Find where the given text appears and provide that cell's center as (x, y) coordinate. 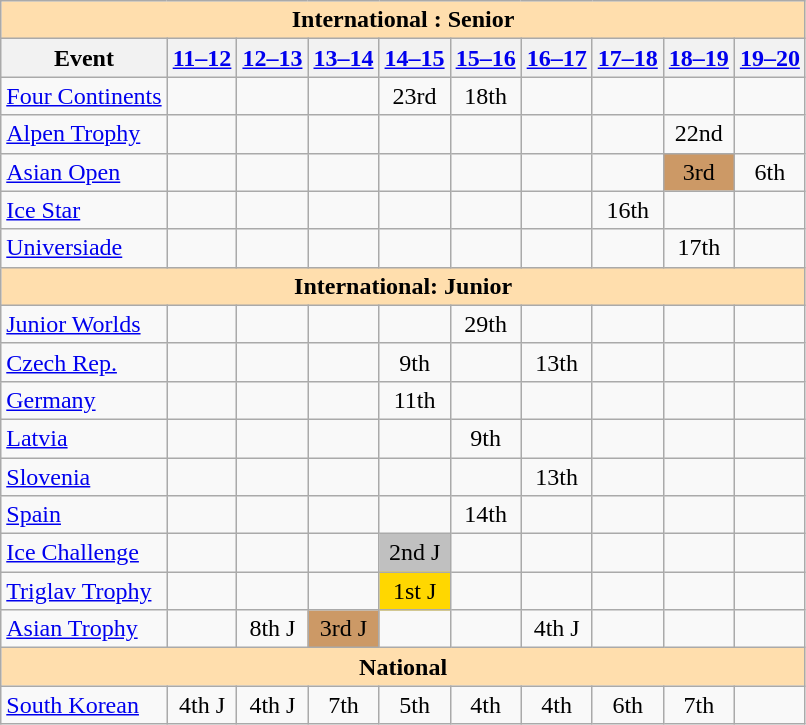
International : Senior (404, 20)
3rd (698, 172)
5th (414, 705)
Triglav Trophy (84, 591)
Ice Challenge (84, 553)
Alpen Trophy (84, 134)
16–17 (556, 58)
3rd J (344, 629)
International: Junior (404, 286)
Latvia (84, 438)
18–19 (698, 58)
National (404, 667)
Asian Trophy (84, 629)
19–20 (770, 58)
16th (628, 210)
14–15 (414, 58)
Ice Star (84, 210)
Czech Rep. (84, 362)
17th (698, 248)
23rd (414, 96)
Junior Worlds (84, 324)
14th (486, 515)
17–18 (628, 58)
Germany (84, 400)
11th (414, 400)
13–14 (344, 58)
Asian Open (84, 172)
South Korean (84, 705)
Four Continents (84, 96)
Event (84, 58)
29th (486, 324)
22nd (698, 134)
18th (486, 96)
2nd J (414, 553)
1st J (414, 591)
12–13 (272, 58)
Spain (84, 515)
Slovenia (84, 477)
Universiade (84, 248)
11–12 (202, 58)
15–16 (486, 58)
8th J (272, 629)
